Return the (x, y) coordinate for the center point of the cell that contains the specified text.  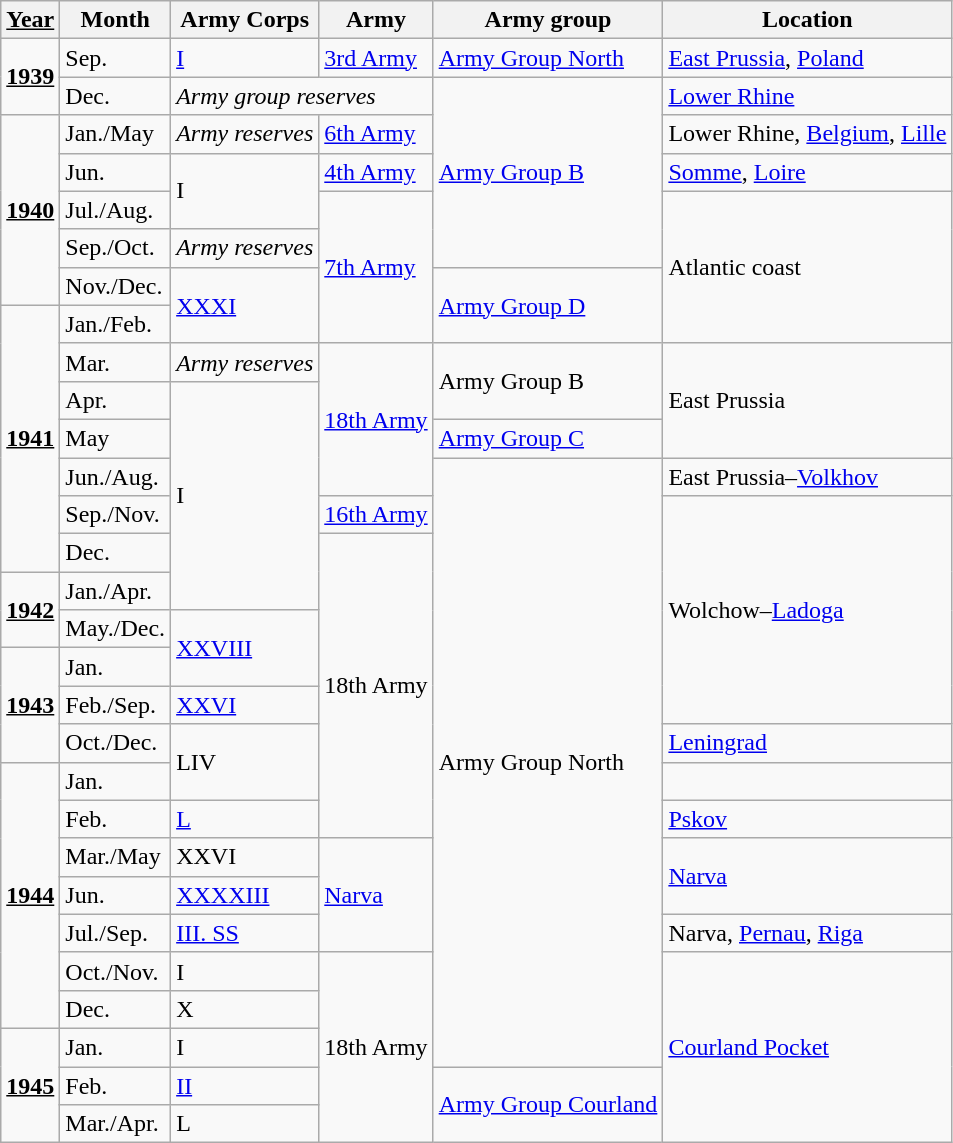
Nov./Dec. (116, 286)
Narva, Pernau, Riga (808, 933)
X (245, 1009)
LIV (245, 762)
3rd Army (376, 58)
1943 (30, 705)
Army Group C (548, 438)
1944 (30, 895)
6th Army (376, 134)
Oct./Dec. (116, 743)
4th Army (376, 172)
Lower Rhine (808, 96)
Jul./Sep. (116, 933)
May./Dec. (116, 629)
Army Corps (245, 20)
Wolchow–Ladoga (808, 610)
1940 (30, 210)
Mar./May (116, 857)
Sep./Nov. (116, 515)
East Prussia–Volkhov (808, 477)
Pskov (808, 819)
Lower Rhine, Belgium, Lille (808, 134)
Jul./Aug. (116, 210)
Mar./Apr. (116, 1124)
1939 (30, 77)
East Prussia (808, 400)
Jun./Aug. (116, 477)
7th Army (376, 267)
16th Army (376, 515)
Year (30, 20)
Leningrad (808, 743)
Jan./Apr. (116, 591)
XXXXIII (245, 895)
Mar. (116, 362)
Oct./Nov. (116, 971)
Army Group Courland (548, 1104)
Apr. (116, 400)
Army group (548, 20)
Feb./Sep. (116, 705)
Sep./Oct. (116, 248)
Sep. (116, 58)
1945 (30, 1085)
Jan./Feb. (116, 324)
Army group reserves (302, 96)
Somme, Loire (808, 172)
Army (376, 20)
Army Group D (548, 305)
Atlantic coast (808, 267)
May (116, 438)
Courland Pocket (808, 1047)
Jan./May (116, 134)
II (245, 1085)
Month (116, 20)
East Prussia, Poland (808, 58)
XXXI (245, 305)
1941 (30, 438)
XXVIII (245, 648)
III. SS (245, 933)
1942 (30, 610)
Location (808, 20)
